Provide the [X, Y] coordinate of the cell's center where the given text is located.  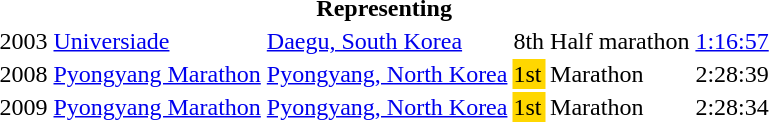
Universiade [157, 41]
Daegu, South Korea [387, 41]
8th [529, 41]
Half marathon [620, 41]
